Return the [X, Y] coordinate for the center point of the cell that contains the specified text.  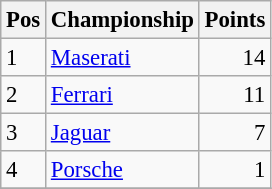
Championship [123, 20]
2 [24, 95]
Ferrari [123, 95]
11 [234, 95]
Jaguar [123, 133]
Porsche [123, 170]
14 [234, 58]
Points [234, 20]
Pos [24, 20]
7 [234, 133]
3 [24, 133]
4 [24, 170]
Maserati [123, 58]
